Search for the cell housing the specified text and yield its [X, Y] center coordinate. 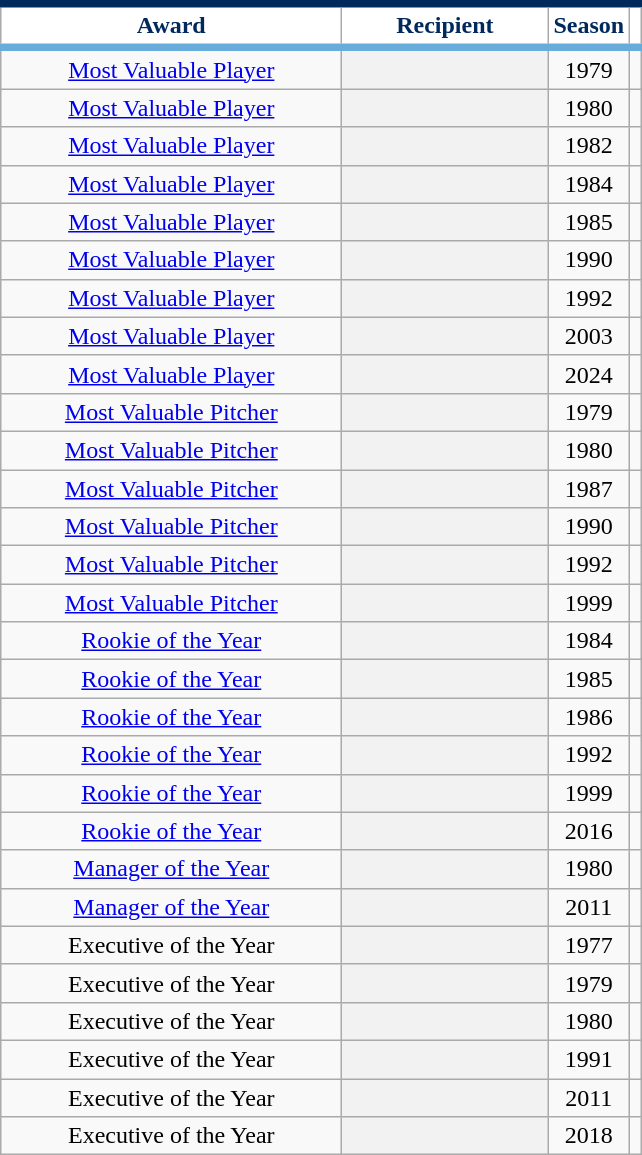
1982 [589, 146]
1977 [589, 945]
Season [589, 26]
2003 [589, 336]
1987 [589, 489]
Recipient [445, 26]
2024 [589, 374]
2016 [589, 831]
1991 [589, 1059]
1986 [589, 717]
2018 [589, 1136]
Award [172, 26]
